Pinpoint the cell where the given text exists, returning its (x, y) midpoint coordinate. 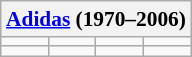
Adidas (1970–2006) (96, 19)
